From the cell containing the given text, extract its center point as (x, y) coordinate. 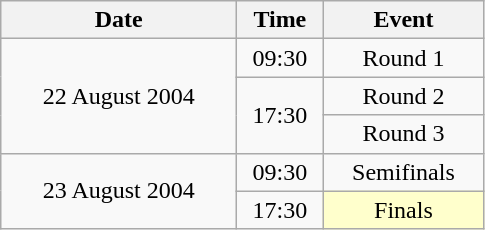
Round 1 (404, 58)
Round 2 (404, 96)
Time (280, 20)
Semifinals (404, 172)
Event (404, 20)
Round 3 (404, 134)
Finals (404, 210)
23 August 2004 (119, 191)
Date (119, 20)
22 August 2004 (119, 96)
